Capture the cell that displays the provided text and extract its (x, y) central coordinate. 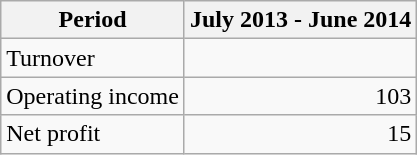
Operating income (93, 96)
103 (300, 96)
Period (93, 20)
July 2013 - June 2014 (300, 20)
Net profit (93, 134)
Turnover (93, 58)
15 (300, 134)
